Output the (X, Y) coordinate of the center of the cell containing the given text.  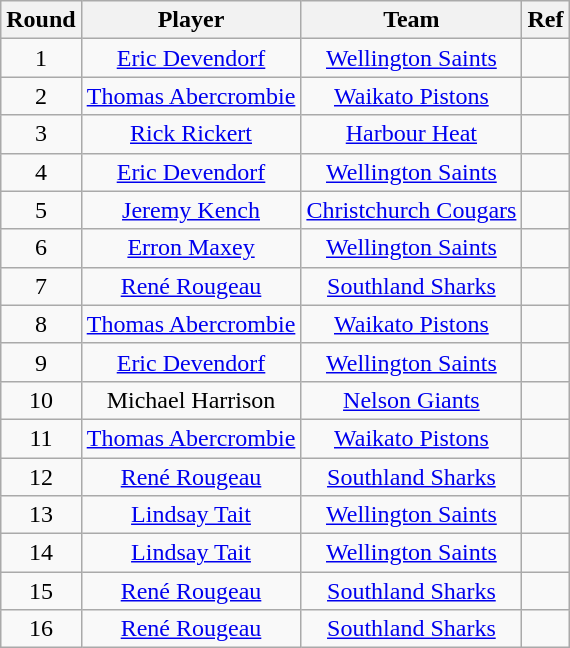
Harbour Heat (412, 134)
Michael Harrison (191, 400)
12 (41, 477)
13 (41, 515)
Player (191, 20)
14 (41, 553)
Erron Maxey (191, 248)
16 (41, 629)
11 (41, 438)
Christchurch Cougars (412, 210)
5 (41, 210)
7 (41, 286)
2 (41, 96)
Nelson Giants (412, 400)
Team (412, 20)
Jeremy Kench (191, 210)
3 (41, 134)
1 (41, 58)
Rick Rickert (191, 134)
4 (41, 172)
8 (41, 324)
Round (41, 20)
Ref (546, 20)
6 (41, 248)
10 (41, 400)
15 (41, 591)
9 (41, 362)
